Scan for the cell matching the given text and deliver its [x, y] coordinate at center. 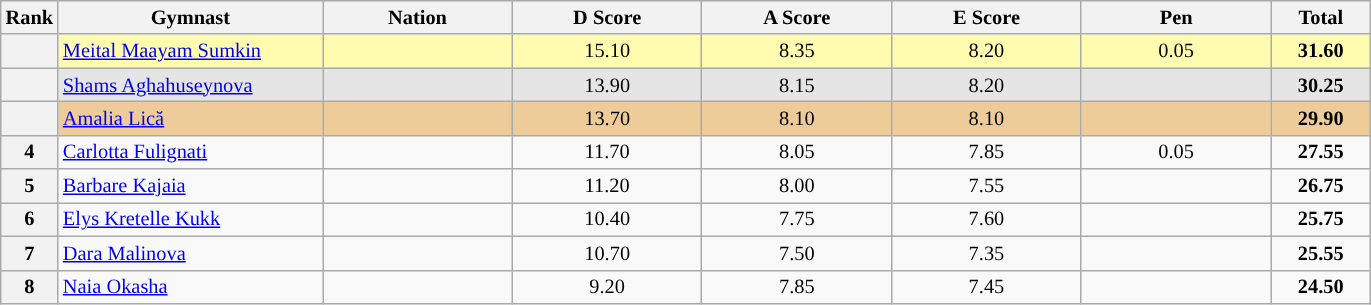
7.45 [987, 287]
27.55 [1321, 152]
26.75 [1321, 186]
Dara Malinova [190, 253]
Nation [418, 17]
15.10 [607, 51]
11.70 [607, 152]
8 [30, 287]
6 [30, 219]
Pen [1176, 17]
25.75 [1321, 219]
Naia Okasha [190, 287]
7.55 [987, 186]
29.90 [1321, 118]
Rank [30, 17]
E Score [987, 17]
11.20 [607, 186]
31.60 [1321, 51]
Meital Maayam Sumkin [190, 51]
Shams Aghahuseynova [190, 85]
24.50 [1321, 287]
7 [30, 253]
Gymnast [190, 17]
8.05 [797, 152]
7.50 [797, 253]
8.15 [797, 85]
13.70 [607, 118]
Total [1321, 17]
9.20 [607, 287]
8.35 [797, 51]
7.60 [987, 219]
7.35 [987, 253]
Barbare Kajaia [190, 186]
13.90 [607, 85]
5 [30, 186]
10.70 [607, 253]
10.40 [607, 219]
7.75 [797, 219]
30.25 [1321, 85]
Amalia Lică [190, 118]
8.00 [797, 186]
25.55 [1321, 253]
A Score [797, 17]
4 [30, 152]
Carlotta Fulignati [190, 152]
D Score [607, 17]
Elys Kretelle Kukk [190, 219]
